Detect which cell encompasses the target text, then output its (x, y) center coordinate. 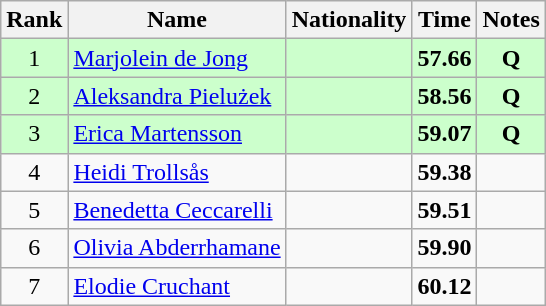
Nationality (349, 20)
Heidi Trollsås (177, 172)
Aleksandra Pielużek (177, 96)
Name (177, 20)
Rank (34, 20)
60.12 (444, 286)
2 (34, 96)
5 (34, 210)
Time (444, 20)
Erica Martensson (177, 134)
59.38 (444, 172)
4 (34, 172)
Elodie Cruchant (177, 286)
59.90 (444, 248)
6 (34, 248)
Marjolein de Jong (177, 58)
Benedetta Ceccarelli (177, 210)
1 (34, 58)
3 (34, 134)
57.66 (444, 58)
59.07 (444, 134)
Olivia Abderrhamane (177, 248)
58.56 (444, 96)
Notes (511, 20)
59.51 (444, 210)
7 (34, 286)
